Return the (x, y) coordinate for the center point of the cell that contains the specified text.  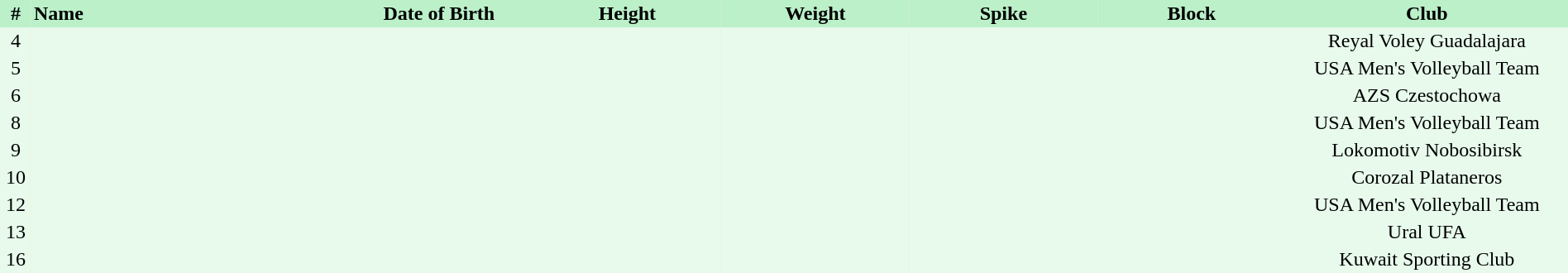
12 (16, 205)
16 (16, 260)
Kuwait Sporting Club (1427, 260)
Ural UFA (1427, 232)
Height (628, 13)
Lokomotiv Nobosibirsk (1427, 151)
AZS Czestochowa (1427, 96)
10 (16, 177)
Weight (815, 13)
Reyal Voley Guadalajara (1427, 41)
9 (16, 151)
6 (16, 96)
13 (16, 232)
Date of Birth (439, 13)
Corozal Plataneros (1427, 177)
Block (1192, 13)
Name (189, 13)
Spike (1004, 13)
8 (16, 122)
4 (16, 41)
# (16, 13)
5 (16, 68)
Club (1427, 13)
